Pinpoint the cell where the given text exists, returning its [X, Y] midpoint coordinate. 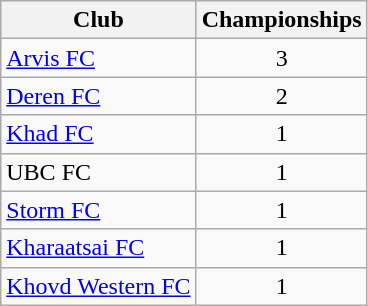
Khad FC [98, 134]
Club [98, 20]
Storm FC [98, 210]
Championships [282, 20]
2 [282, 96]
3 [282, 58]
Khovd Western FC [98, 286]
Deren FC [98, 96]
Kharaatsai FC [98, 248]
UBC FC [98, 172]
Arvis FC [98, 58]
